Pinpoint the cell where the given text exists, returning its [X, Y] midpoint coordinate. 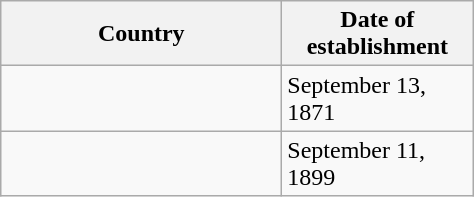
Date of establishment [378, 34]
Country [142, 34]
September 13, 1871 [378, 98]
September 11, 1899 [378, 164]
